Find where the given text appears and provide that cell's center as (X, Y) coordinate. 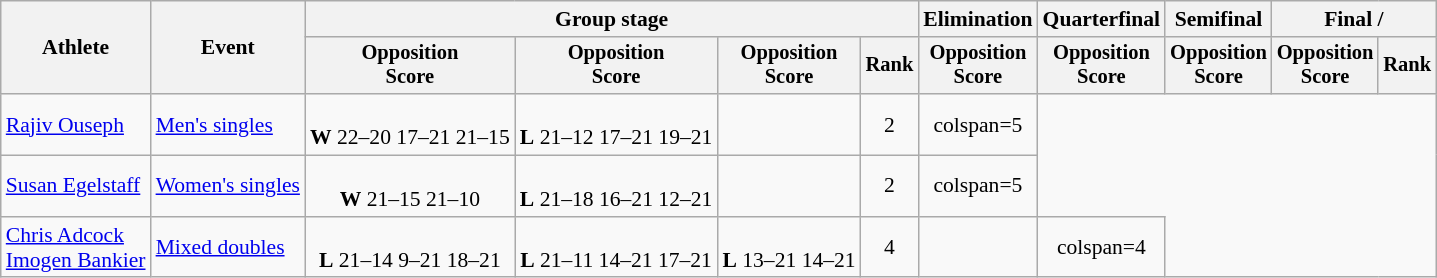
L 21–12 17–21 19–21 (616, 124)
colspan=4 (1102, 248)
Susan Egelstaff (76, 186)
L 21–14 9–21 18–21 (410, 248)
Women's singles (228, 186)
L 21–18 16–21 12–21 (616, 186)
Group stage (612, 19)
W 21–15 21–10 (410, 186)
Semifinal (1218, 19)
W 22–20 17–21 21–15 (410, 124)
4 (890, 248)
Quarterfinal (1102, 19)
Chris AdcockImogen Bankier (76, 248)
L 21–11 14–21 17–21 (616, 248)
Mixed doubles (228, 248)
Elimination (978, 19)
Men's singles (228, 124)
Event (228, 48)
Final / (1354, 19)
Athlete (76, 48)
L 13–21 14–21 (788, 248)
Rajiv Ouseph (76, 124)
